From the cell containing the given text, extract its center point as (x, y) coordinate. 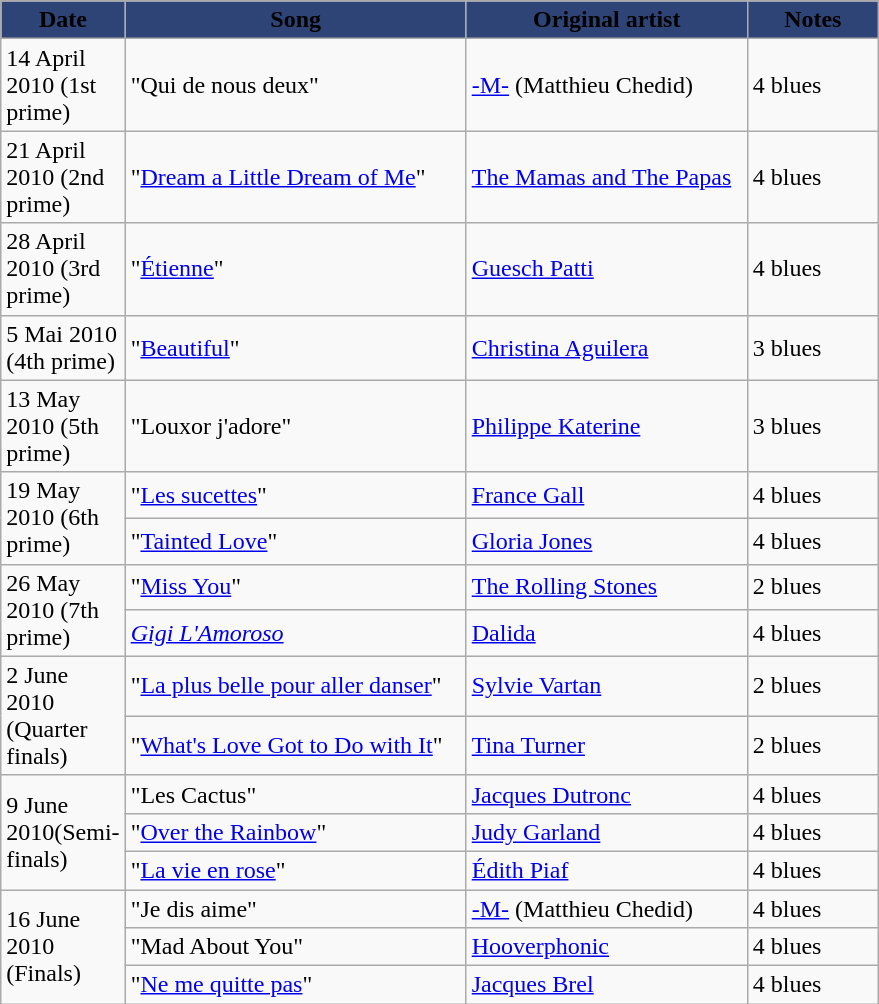
Original artist (606, 20)
"Les Cactus" (296, 794)
Gigi L'Amoroso (296, 633)
"Miss You" (296, 587)
Édith Piaf (606, 870)
The Mamas and The Papas (606, 177)
"Qui de nous deux" (296, 85)
Tina Turner (606, 746)
"La vie en rose" (296, 870)
Guesch Patti (606, 269)
Jacques Brel (606, 985)
Jacques Dutronc (606, 794)
"Mad About You" (296, 947)
13 May 2010 (5th prime) (63, 426)
Date (63, 20)
26 May 2010 (7th prime) (63, 610)
Song (296, 20)
Hooverphonic (606, 947)
"Louxor j'adore" (296, 426)
"What's Love Got to Do with It" (296, 746)
28 April 2010 (3rd prime) (63, 269)
Christina Aguilera (606, 348)
"La plus belle pour aller danser" (296, 686)
19 May 2010 (6th prime) (63, 518)
2 June 2010 (Quarter finals) (63, 716)
5 Mai 2010 (4th prime) (63, 348)
Philippe Katerine (606, 426)
Gloria Jones (606, 541)
Notes (812, 20)
"Tainted Love" (296, 541)
"Je dis aime" (296, 909)
"Ne me quitte pas" (296, 985)
Sylvie Vartan (606, 686)
France Gall (606, 495)
"Étienne" (296, 269)
Judy Garland (606, 832)
Dalida (606, 633)
The Rolling Stones (606, 587)
14 April 2010 (1st prime) (63, 85)
"Over the Rainbow" (296, 832)
"Beautiful" (296, 348)
"Les sucettes" (296, 495)
16 June 2010 (Finals) (63, 947)
"Dream a Little Dream of Me" (296, 177)
9 June 2010(Semi-finals) (63, 832)
21 April 2010 (2nd prime) (63, 177)
